Return [X, Y] of the center of cell containing provided text 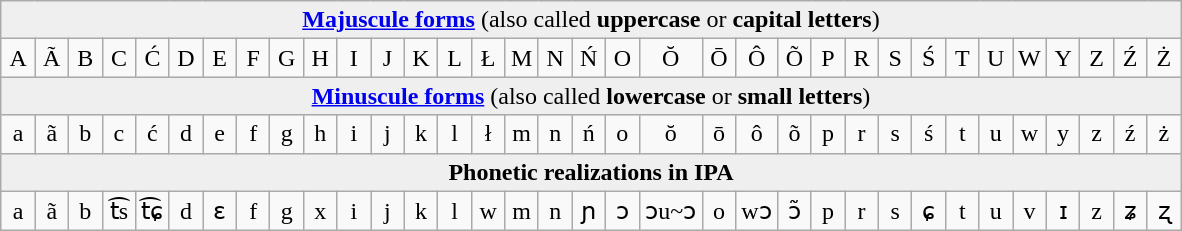
F [253, 58]
A [18, 58]
ɔu~ɔ [670, 211]
Ź [1130, 58]
e [220, 134]
ɕ [929, 211]
Ń [589, 58]
ł [488, 134]
ʑ [1130, 211]
L [455, 58]
ŏ [670, 134]
h [320, 134]
Majuscule forms (also called uppercase or capital letters) [590, 20]
x [320, 211]
ś [929, 134]
ɔ [623, 211]
Phonetic realizations in IPA [590, 172]
W [1030, 58]
K [421, 58]
Ŏ [670, 58]
ɔ̃ [795, 211]
t͡ɕ [153, 211]
Ł [488, 58]
ɲ [589, 211]
ō [719, 134]
v [1030, 211]
J [388, 58]
P [828, 58]
O [623, 58]
U [996, 58]
ô [757, 134]
T [962, 58]
ʐ [1164, 211]
R [862, 58]
c [119, 134]
C [119, 58]
ć [153, 134]
G [287, 58]
wɔ [757, 211]
Ć [153, 58]
ɪ [1063, 211]
t͡s [119, 211]
ɛ [220, 211]
ń [589, 134]
Ś [929, 58]
E [220, 58]
y [1063, 134]
Ż [1164, 58]
Õ [795, 58]
ź [1130, 134]
Minuscule forms (also called lowercase or small letters) [590, 96]
I [354, 58]
Y [1063, 58]
õ [795, 134]
H [320, 58]
ż [1164, 134]
Ã [52, 58]
B [86, 58]
Ō [719, 58]
N [555, 58]
Ô [757, 58]
M [522, 58]
D [186, 58]
S [895, 58]
Z [1097, 58]
